Pinpoint the cell where the given text exists, returning its (X, Y) midpoint coordinate. 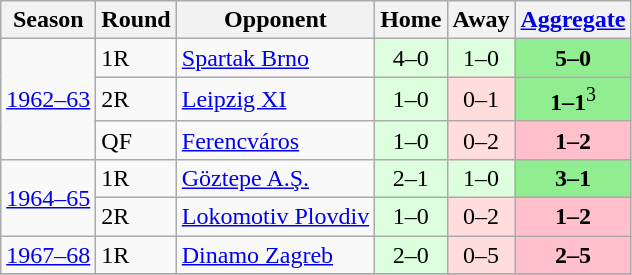
Lokomotiv Plovdiv (275, 217)
1964–65 (48, 197)
3–1 (573, 178)
0–1 (481, 100)
1967–68 (48, 255)
2–1 (411, 178)
4–0 (411, 58)
Season (48, 20)
1962–63 (48, 100)
Round (136, 20)
2–0 (411, 255)
Ferencváros (275, 140)
Dinamo Zagreb (275, 255)
5–0 (573, 58)
0–5 (481, 255)
1–13 (573, 100)
Aggregate (573, 20)
Göztepe A.Ş. (275, 178)
Home (411, 20)
Leipzig XI (275, 100)
Spartak Brno (275, 58)
QF (136, 140)
Opponent (275, 20)
2–5 (573, 255)
Away (481, 20)
